From the cell containing the given text, extract its center point as (x, y) coordinate. 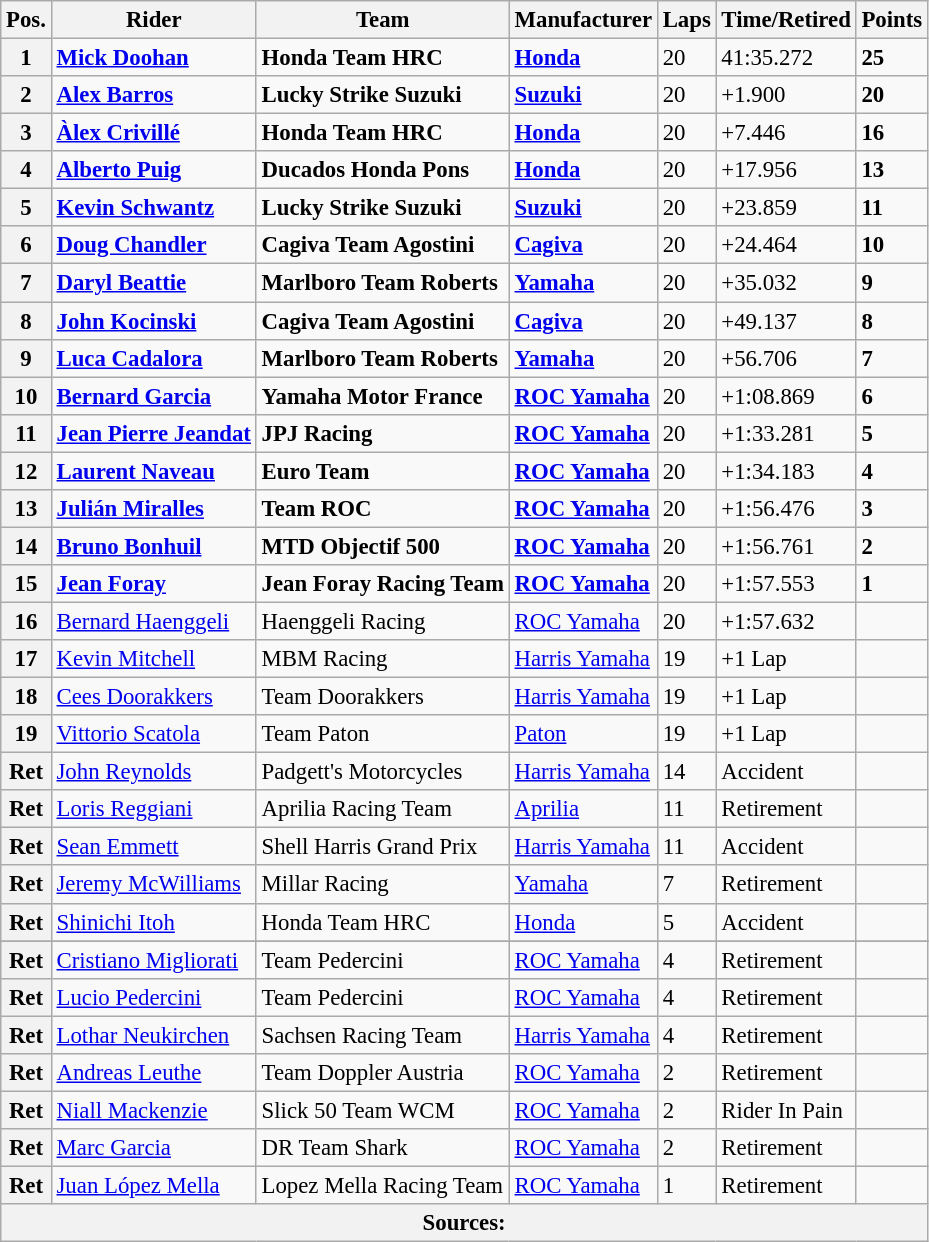
Ducados Honda Pons (382, 170)
+1:57.553 (786, 584)
Paton (583, 734)
25 (892, 58)
12 (26, 471)
MBM Racing (382, 659)
Julián Miralles (154, 509)
Sources: (464, 1223)
Cristiano Migliorati (154, 960)
Aprilia Racing Team (382, 809)
Aprilia (583, 809)
JPJ Racing (382, 433)
Jean Pierre Jeandat (154, 433)
Rider (154, 20)
Team (382, 20)
+35.032 (786, 283)
+17.956 (786, 170)
Sachsen Racing Team (382, 1035)
Slick 50 Team WCM (382, 1110)
Mick Doohan (154, 58)
+1:57.632 (786, 621)
Team ROC (382, 509)
Kevin Schwantz (154, 208)
+1:56.761 (786, 546)
Shinichi Itoh (154, 922)
+1:56.476 (786, 509)
+23.859 (786, 208)
Millar Racing (382, 885)
Luca Cadalora (154, 358)
Lothar Neukirchen (154, 1035)
Daryl Beattie (154, 283)
Padgett's Motorcycles (382, 772)
Jean Foray (154, 584)
Points (892, 20)
15 (26, 584)
Pos. (26, 20)
MTD Objectif 500 (382, 546)
Bruno Bonhuil (154, 546)
Time/Retired (786, 20)
Àlex Crivillé (154, 133)
Alex Barros (154, 95)
Team Doorakkers (382, 697)
17 (26, 659)
+49.137 (786, 321)
41:35.272 (786, 58)
Doug Chandler (154, 245)
John Reynolds (154, 772)
Juan López Mella (154, 1185)
Rider In Pain (786, 1110)
Manufacturer (583, 20)
Laps (686, 20)
DR Team Shark (382, 1148)
+56.706 (786, 358)
+1:34.183 (786, 471)
+1:33.281 (786, 433)
Andreas Leuthe (154, 1073)
Shell Harris Grand Prix (382, 847)
Sean Emmett (154, 847)
+24.464 (786, 245)
John Kocinski (154, 321)
Yamaha Motor France (382, 396)
Haenggeli Racing (382, 621)
Niall Mackenzie (154, 1110)
18 (26, 697)
Bernard Haenggeli (154, 621)
+7.446 (786, 133)
Marc Garcia (154, 1148)
Loris Reggiani (154, 809)
Jeremy McWilliams (154, 885)
Laurent Naveau (154, 471)
Bernard Garcia (154, 396)
Euro Team (382, 471)
Vittorio Scatola (154, 734)
Cees Doorakkers (154, 697)
Kevin Mitchell (154, 659)
+1.900 (786, 95)
Team Paton (382, 734)
Lucio Pedercini (154, 997)
+1:08.869 (786, 396)
Lopez Mella Racing Team (382, 1185)
Team Doppler Austria (382, 1073)
Alberto Puig (154, 170)
Jean Foray Racing Team (382, 584)
